Pinpoint the cell where the given text exists, returning its (X, Y) midpoint coordinate. 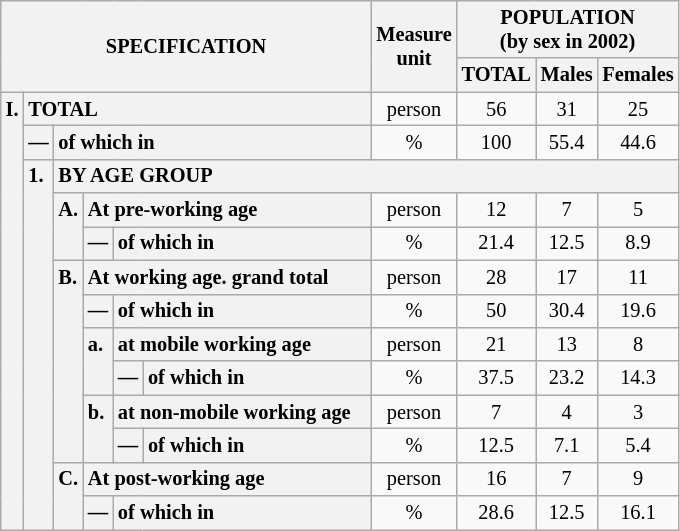
C. (68, 496)
55.4 (567, 142)
4 (567, 412)
50 (496, 311)
21 (496, 344)
Measure unit (414, 46)
100 (496, 142)
9 (638, 479)
POPULATION (by sex in 2002) (568, 29)
At post-working age (227, 479)
12 (496, 210)
1. (38, 344)
Males (567, 75)
31 (567, 109)
37.5 (496, 378)
16 (496, 479)
5.4 (638, 445)
3 (638, 412)
BY AGE GROUP (366, 176)
13 (567, 344)
8 (638, 344)
44.6 (638, 142)
Females (638, 75)
SPECIFICATION (186, 46)
30.4 (567, 311)
At pre-working age (227, 210)
A. (68, 226)
28.6 (496, 513)
21.4 (496, 243)
25 (638, 109)
at mobile working age (242, 344)
56 (496, 109)
At working age. grand total (227, 277)
b. (98, 428)
a. (98, 360)
7.1 (567, 445)
19.6 (638, 311)
11 (638, 277)
16.1 (638, 513)
17 (567, 277)
at non-mobile working age (242, 412)
8.9 (638, 243)
23.2 (567, 378)
B. (68, 361)
14.3 (638, 378)
5 (638, 210)
I. (12, 311)
28 (496, 277)
